Provide the [x, y] coordinate of the cell's center where the given text is located.  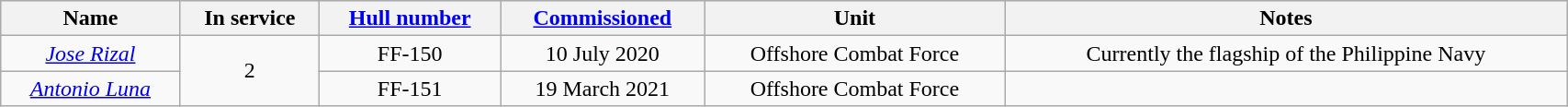
Jose Rizal [90, 53]
Unit [854, 18]
FF-150 [410, 53]
Hull number [410, 18]
Name [90, 18]
Notes [1286, 18]
Currently the flagship of the Philippine Navy [1286, 53]
19 March 2021 [603, 89]
FF-151 [410, 89]
Antonio Luna [90, 89]
Commissioned [603, 18]
In service [250, 18]
2 [250, 71]
10 July 2020 [603, 53]
